Return [X, Y] of the center of cell containing provided text 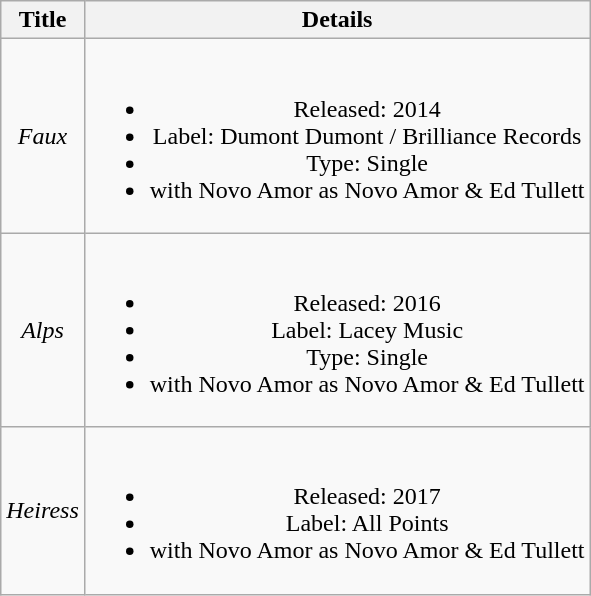
Released: 2017Label: All Pointswith Novo Amor as Novo Amor & Ed Tullett [337, 510]
Heiress [43, 510]
Faux [43, 136]
Released: 2014Label: Dumont Dumont / Brilliance RecordsType: Singlewith Novo Amor as Novo Amor & Ed Tullett [337, 136]
Released: 2016Label: Lacey MusicType: Singlewith Novo Amor as Novo Amor & Ed Tullett [337, 330]
Alps [43, 330]
Title [43, 20]
Details [337, 20]
